Identify which cell holds the provided text, then report its [X, Y] central coordinate. 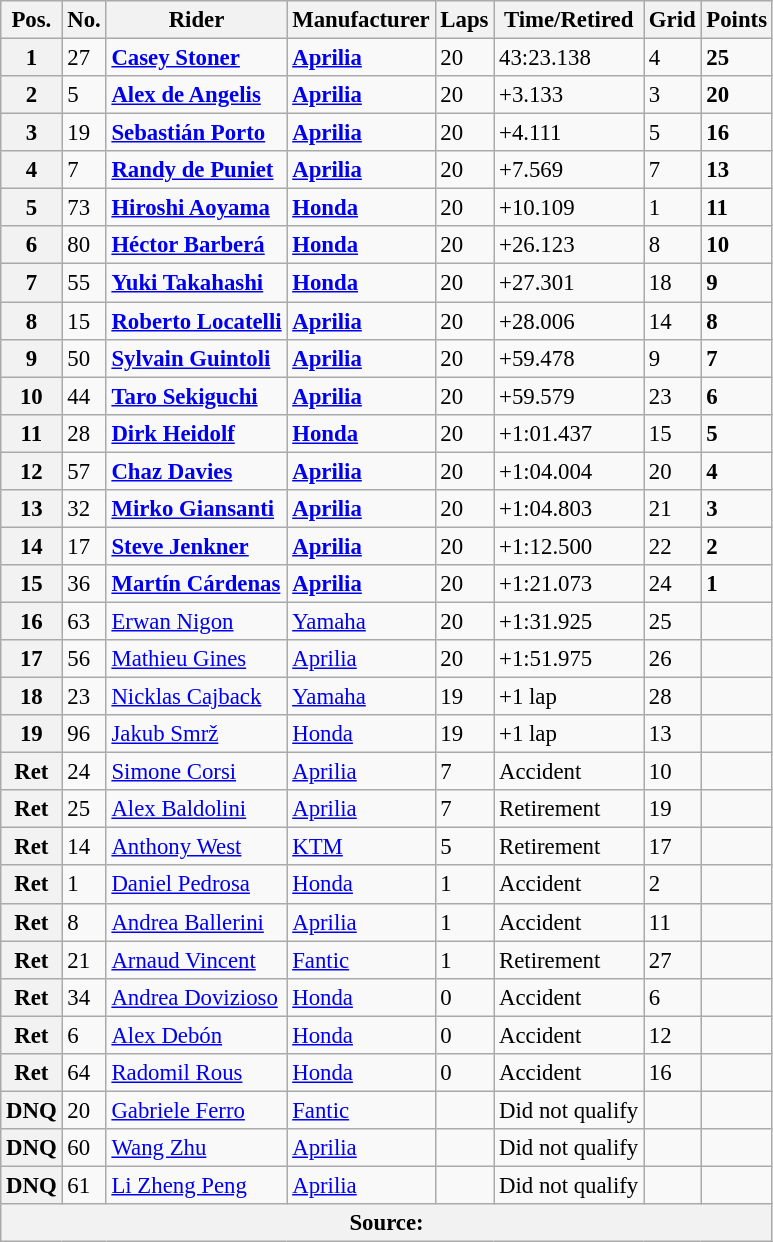
73 [84, 208]
Roberto Locatelli [196, 321]
22 [672, 546]
Randy de Puniet [196, 170]
+7.569 [569, 170]
+27.301 [569, 283]
Daniel Pedrosa [196, 885]
Sebastián Porto [196, 133]
Alex Baldolini [196, 809]
Points [736, 20]
34 [84, 997]
Martín Cárdenas [196, 584]
+59.579 [569, 396]
+1:04.803 [569, 509]
Simone Corsi [196, 772]
55 [84, 283]
Casey Stoner [196, 58]
80 [84, 245]
KTM [361, 847]
Grid [672, 20]
Yuki Takahashi [196, 283]
Mathieu Gines [196, 659]
Steve Jenkner [196, 546]
+28.006 [569, 321]
Li Zheng Peng [196, 1185]
32 [84, 509]
60 [84, 1148]
50 [84, 358]
Gabriele Ferro [196, 1110]
Alex de Angelis [196, 95]
+1:21.073 [569, 584]
Mirko Giansanti [196, 509]
Andrea Dovizioso [196, 997]
57 [84, 471]
Chaz Davies [196, 471]
+4.111 [569, 133]
Taro Sekiguchi [196, 396]
Alex Debón [196, 1035]
56 [84, 659]
+1:01.437 [569, 433]
No. [84, 20]
Source: [387, 1223]
+1:12.500 [569, 546]
Laps [464, 20]
26 [672, 659]
Sylvain Guintoli [196, 358]
+10.109 [569, 208]
Anthony West [196, 847]
+59.478 [569, 358]
Pos. [32, 20]
+1:51.975 [569, 659]
Héctor Barberá [196, 245]
Wang Zhu [196, 1148]
+26.123 [569, 245]
63 [84, 621]
Manufacturer [361, 20]
Andrea Ballerini [196, 922]
61 [84, 1185]
Hiroshi Aoyama [196, 208]
43:23.138 [569, 58]
Erwan Nigon [196, 621]
Time/Retired [569, 20]
44 [84, 396]
+1:31.925 [569, 621]
Jakub Smrž [196, 734]
64 [84, 1073]
+1:04.004 [569, 471]
96 [84, 734]
+3.133 [569, 95]
Arnaud Vincent [196, 960]
Rider [196, 20]
Dirk Heidolf [196, 433]
Radomil Rous [196, 1073]
36 [84, 584]
Nicklas Cajback [196, 697]
